Detect which cell encompasses the target text, then output its (X, Y) center coordinate. 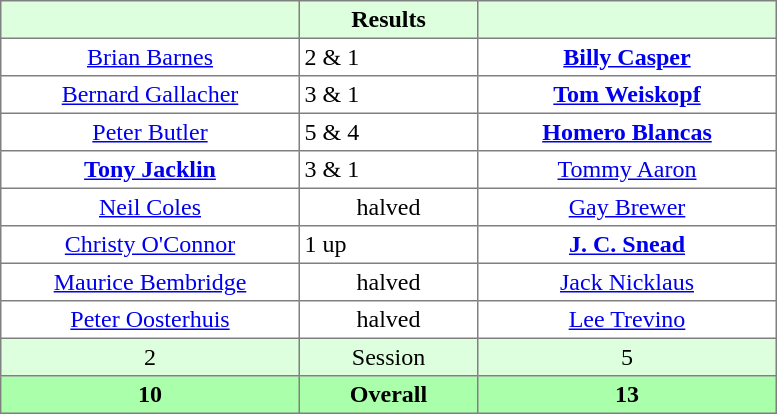
Session (388, 357)
J. C. Snead (627, 245)
Results (388, 20)
13 (627, 395)
Brian Barnes (150, 57)
1 up (388, 245)
Jack Nicklaus (627, 282)
Overall (388, 395)
Gay Brewer (627, 207)
5 & 4 (388, 132)
Lee Trevino (627, 320)
Billy Casper (627, 57)
2 & 1 (388, 57)
10 (150, 395)
Tom Weiskopf (627, 95)
2 (150, 357)
Homero Blancas (627, 132)
Maurice Bembridge (150, 282)
Bernard Gallacher (150, 95)
Christy O'Connor (150, 245)
Neil Coles (150, 207)
5 (627, 357)
Tommy Aaron (627, 170)
Tony Jacklin (150, 170)
Peter Oosterhuis (150, 320)
Peter Butler (150, 132)
